Capture the cell that displays the provided text and extract its (X, Y) central coordinate. 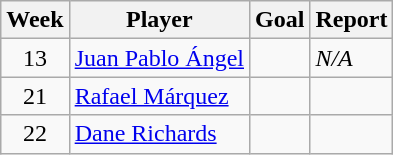
Goal (280, 20)
21 (35, 96)
22 (35, 134)
Report (352, 20)
Player (159, 20)
Week (35, 20)
13 (35, 58)
Dane Richards (159, 134)
Rafael Márquez (159, 96)
N/A (352, 58)
Juan Pablo Ángel (159, 58)
